Search for the cell housing the specified text and yield its [X, Y] center coordinate. 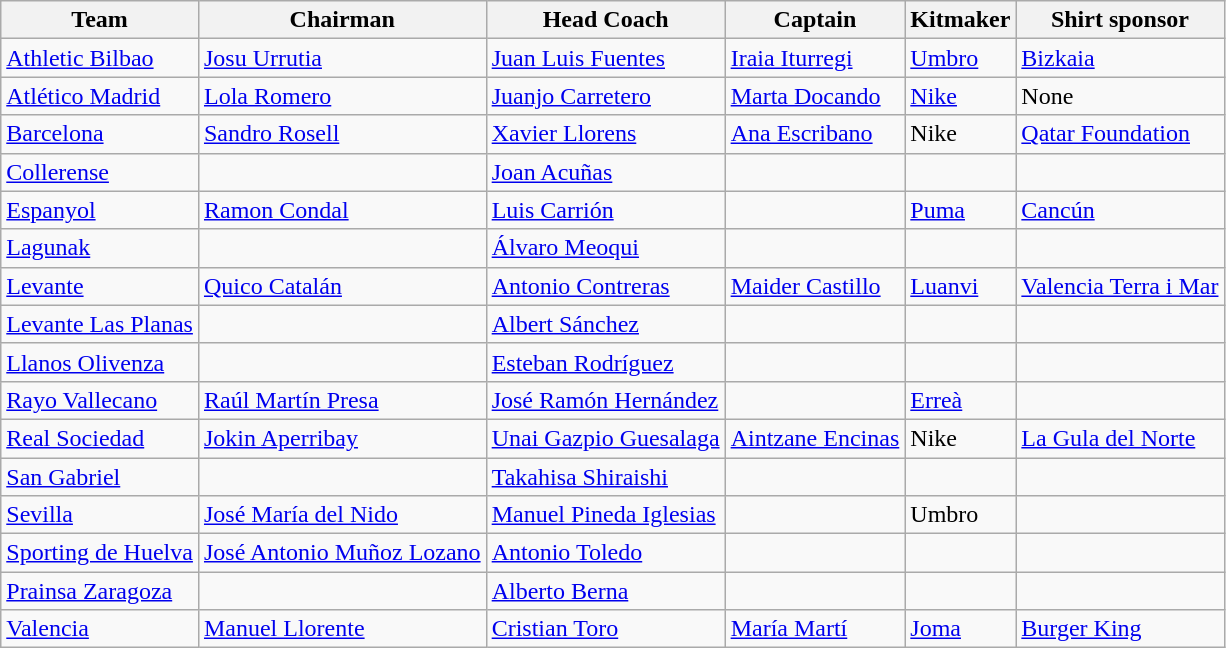
Josu Urrutia [342, 58]
Valencia Terra i Mar [1120, 286]
Cristian Toro [606, 629]
Puma [960, 210]
Erreà [960, 400]
Captain [815, 20]
Levante [100, 286]
Maider Castillo [815, 286]
Espanyol [100, 210]
Antonio Contreras [606, 286]
Sevilla [100, 515]
Lagunak [100, 248]
Manuel Llorente [342, 629]
Quico Catalán [342, 286]
Albert Sánchez [606, 324]
Qatar Foundation [1120, 134]
Esteban Rodríguez [606, 362]
Prainsa Zaragoza [100, 591]
Levante Las Planas [100, 324]
Collerense [100, 172]
Alberto Berna [606, 591]
José Antonio Muñoz Lozano [342, 553]
Atlético Madrid [100, 96]
Marta Docando [815, 96]
Álvaro Meoqui [606, 248]
Juanjo Carretero [606, 96]
Raúl Martín Presa [342, 400]
Team [100, 20]
Real Sociedad [100, 438]
Joan Acuñas [606, 172]
Barcelona [100, 134]
Chairman [342, 20]
Takahisa Shiraishi [606, 477]
Bizkaia [1120, 58]
María Martí [815, 629]
José Ramón Hernández [606, 400]
Head Coach [606, 20]
Jokin Aperribay [342, 438]
Iraia Iturregi [815, 58]
Manuel Pineda Iglesias [606, 515]
Athletic Bilbao [100, 58]
Cancún [1120, 210]
Rayo Vallecano [100, 400]
José María del Nido [342, 515]
Lola Romero [342, 96]
Unai Gazpio Guesalaga [606, 438]
None [1120, 96]
Valencia [100, 629]
Luanvi [960, 286]
Llanos Olivenza [100, 362]
Joma [960, 629]
Kitmaker [960, 20]
Sporting de Huelva [100, 553]
Juan Luis Fuentes [606, 58]
La Gula del Norte [1120, 438]
Sandro Rosell [342, 134]
Xavier Llorens [606, 134]
Ramon Condal [342, 210]
Antonio Toledo [606, 553]
Luis Carrión [606, 210]
Shirt sponsor [1120, 20]
Burger King [1120, 629]
Aintzane Encinas [815, 438]
Ana Escribano [815, 134]
San Gabriel [100, 477]
